Identify which cell holds the provided text, then report its (X, Y) central coordinate. 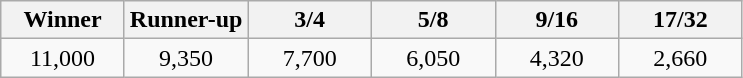
Runner-up (186, 20)
5/8 (433, 20)
4,320 (557, 58)
6,050 (433, 58)
Winner (63, 20)
9/16 (557, 20)
7,700 (310, 58)
17/32 (681, 20)
2,660 (681, 58)
9,350 (186, 58)
11,000 (63, 58)
3/4 (310, 20)
